Locate the cell with the specified text and output its [X, Y] center coordinate. 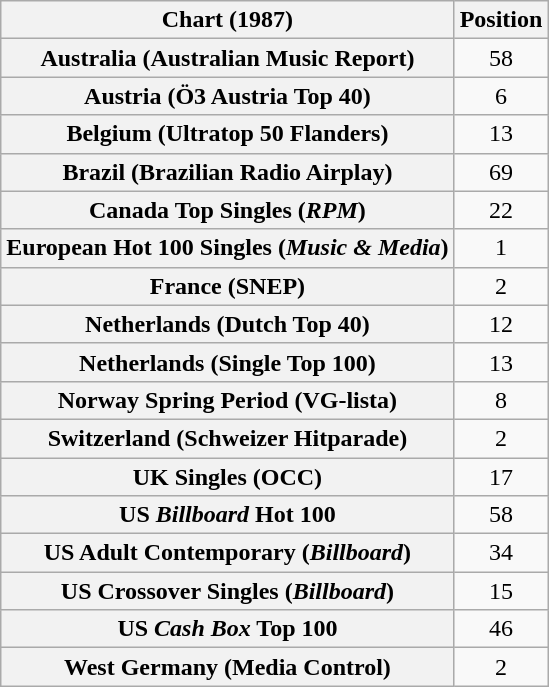
US Cash Box Top 100 [228, 629]
Chart (1987) [228, 20]
8 [501, 400]
Netherlands (Dutch Top 40) [228, 324]
1 [501, 248]
Netherlands (Single Top 100) [228, 362]
15 [501, 591]
Belgium (Ultratop 50 Flanders) [228, 134]
Australia (Australian Music Report) [228, 58]
22 [501, 210]
6 [501, 96]
UK Singles (OCC) [228, 477]
Austria (Ö3 Austria Top 40) [228, 96]
Canada Top Singles (RPM) [228, 210]
17 [501, 477]
West Germany (Media Control) [228, 667]
France (SNEP) [228, 286]
34 [501, 553]
Norway Spring Period (VG-lista) [228, 400]
46 [501, 629]
US Crossover Singles (Billboard) [228, 591]
Position [501, 20]
Switzerland (Schweizer Hitparade) [228, 438]
Brazil (Brazilian Radio Airplay) [228, 172]
12 [501, 324]
US Adult Contemporary (Billboard) [228, 553]
US Billboard Hot 100 [228, 515]
European Hot 100 Singles (Music & Media) [228, 248]
69 [501, 172]
